Search for the cell housing the specified text and yield its [x, y] center coordinate. 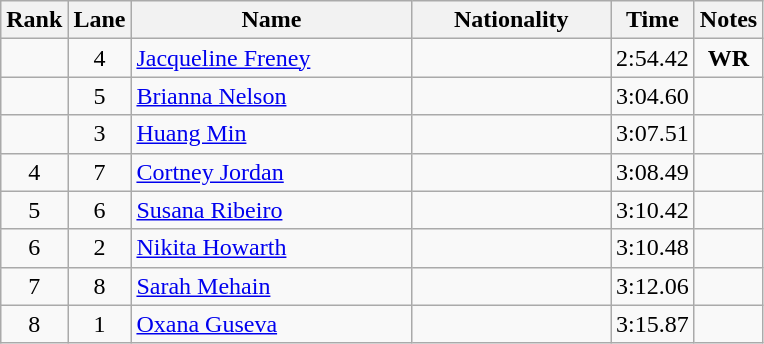
3:04.60 [653, 96]
Cortney Jordan [272, 172]
3:15.87 [653, 324]
WR [728, 58]
Nationality [512, 20]
Name [272, 20]
Brianna Nelson [272, 96]
3:08.49 [653, 172]
2:54.42 [653, 58]
3:10.48 [653, 248]
Nikita Howarth [272, 248]
2 [100, 248]
3:12.06 [653, 286]
Time [653, 20]
3 [100, 134]
Rank [34, 20]
Lane [100, 20]
Susana Ribeiro [272, 210]
Jacqueline Freney [272, 58]
Huang Min [272, 134]
3:10.42 [653, 210]
Notes [728, 20]
Oxana Guseva [272, 324]
1 [100, 324]
Sarah Mehain [272, 286]
3:07.51 [653, 134]
